Return the (x, y) coordinate for the center point of the cell that contains the specified text.  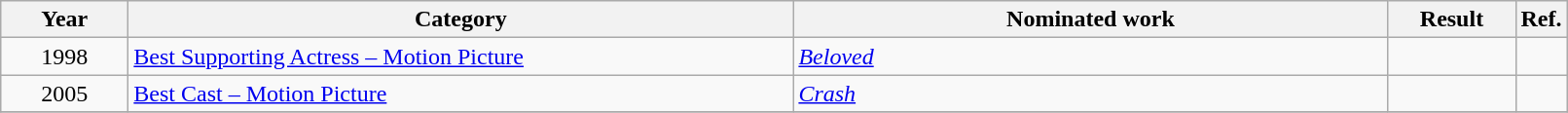
Beloved (1090, 56)
Best Supporting Actress – Motion Picture (461, 56)
Year (64, 19)
Crash (1090, 94)
1998 (64, 56)
Ref. (1542, 19)
2005 (64, 94)
Nominated work (1090, 19)
Category (461, 19)
Result (1452, 19)
Best Cast – Motion Picture (461, 94)
